Capture the cell that displays the provided text and extract its (X, Y) central coordinate. 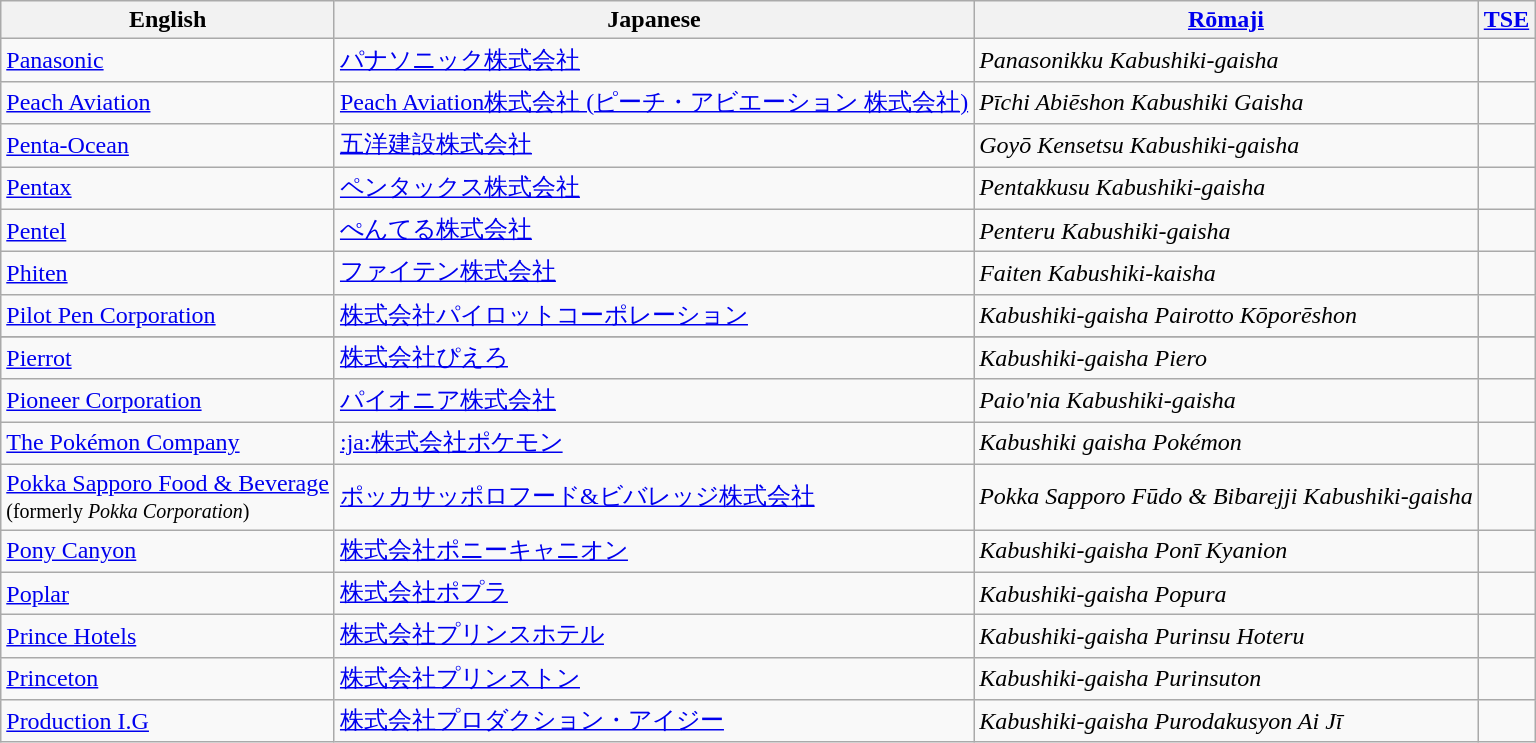
Penteru Kabushiki-gaisha (1226, 230)
株式会社プリンストン (654, 678)
Kabushiki gaisha Pokémon (1226, 444)
ファイテン株式会社 (654, 274)
Phiten (168, 274)
Peach Aviation (168, 102)
Pokka Sapporo Food & Beverage(formerly Pokka Corporation) (168, 496)
Penta-Ocean (168, 146)
株式会社プリンスホテル (654, 636)
株式会社ポプラ (654, 594)
TSE (1506, 20)
Kabushiki-gaisha Pairotto Kōporēshon (1226, 316)
五洋建設株式会社 (654, 146)
Kabushiki-gaisha Purodakusyon Ai Jī (1226, 722)
株式会社パイロットコーポレーション (654, 316)
Kabushiki-gaisha Purinsu Hoteru (1226, 636)
Faiten Kabushiki-kaisha (1226, 274)
Pierrot (168, 358)
English (168, 20)
パナソニック株式会社 (654, 60)
Paio'nia Kabushiki-gaisha (1226, 400)
Princeton (168, 678)
Pioneer Corporation (168, 400)
Pentax (168, 188)
ポッカサッポロフード&ビバレッジ株式会社 (654, 496)
Prince Hotels (168, 636)
Pony Canyon (168, 552)
The Pokémon Company (168, 444)
:ja:株式会社ポケモン (654, 444)
ペンタックス株式会社 (654, 188)
Pentel (168, 230)
Pilot Pen Corporation (168, 316)
Panasonikku Kabushiki-gaisha (1226, 60)
Japanese (654, 20)
株式会社ぴえろ (654, 358)
ぺんてる株式会社 (654, 230)
Kabushiki-gaisha Ponī Kyanion (1226, 552)
Kabushiki-gaisha Piero (1226, 358)
Goyō Kensetsu Kabushiki-gaisha (1226, 146)
株式会社ポニーキャニオン (654, 552)
Pokka Sapporo Fūdo & Bibarejji Kabushiki-gaisha (1226, 496)
Panasonic (168, 60)
Kabushiki-gaisha Purinsuton (1226, 678)
Kabushiki-gaisha Popura (1226, 594)
Peach Aviation株式会社 (ピーチ・アビエーション 株式会社) (654, 102)
Pīchi Abiēshon Kabushiki Gaisha (1226, 102)
Pentakkusu Kabushiki-gaisha (1226, 188)
Poplar (168, 594)
Rōmaji (1226, 20)
Production I.G (168, 722)
株式会社プロダクション・アイジー (654, 722)
パイオニア株式会社 (654, 400)
